Detect which cell encompasses the target text, then output its [X, Y] center coordinate. 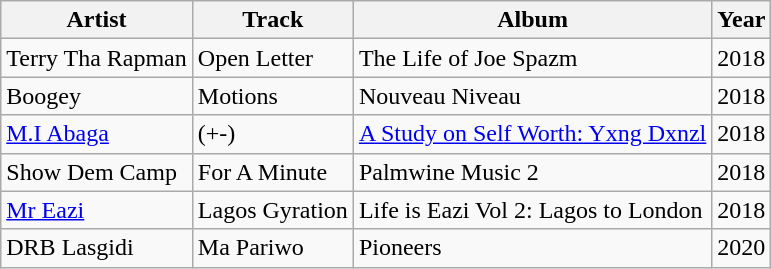
M.I Abaga [97, 134]
Boogey [97, 96]
For A Minute [272, 172]
Mr Eazi [97, 210]
The Life of Joe Spazm [532, 58]
Open Letter [272, 58]
Motions [272, 96]
Nouveau Niveau [532, 96]
Palmwine Music 2 [532, 172]
A Study on Self Worth: Yxng Dxnzl [532, 134]
Show Dem Camp [97, 172]
DRB Lasgidi [97, 248]
Ma Pariwo [272, 248]
2020 [742, 248]
Terry Tha Rapman [97, 58]
Track [272, 20]
Artist [97, 20]
Album [532, 20]
(+-) [272, 134]
Lagos Gyration [272, 210]
Pioneers [532, 248]
Life is Eazi Vol 2: Lagos to London [532, 210]
Year [742, 20]
